Identify which cell holds the provided text, then report its [x, y] central coordinate. 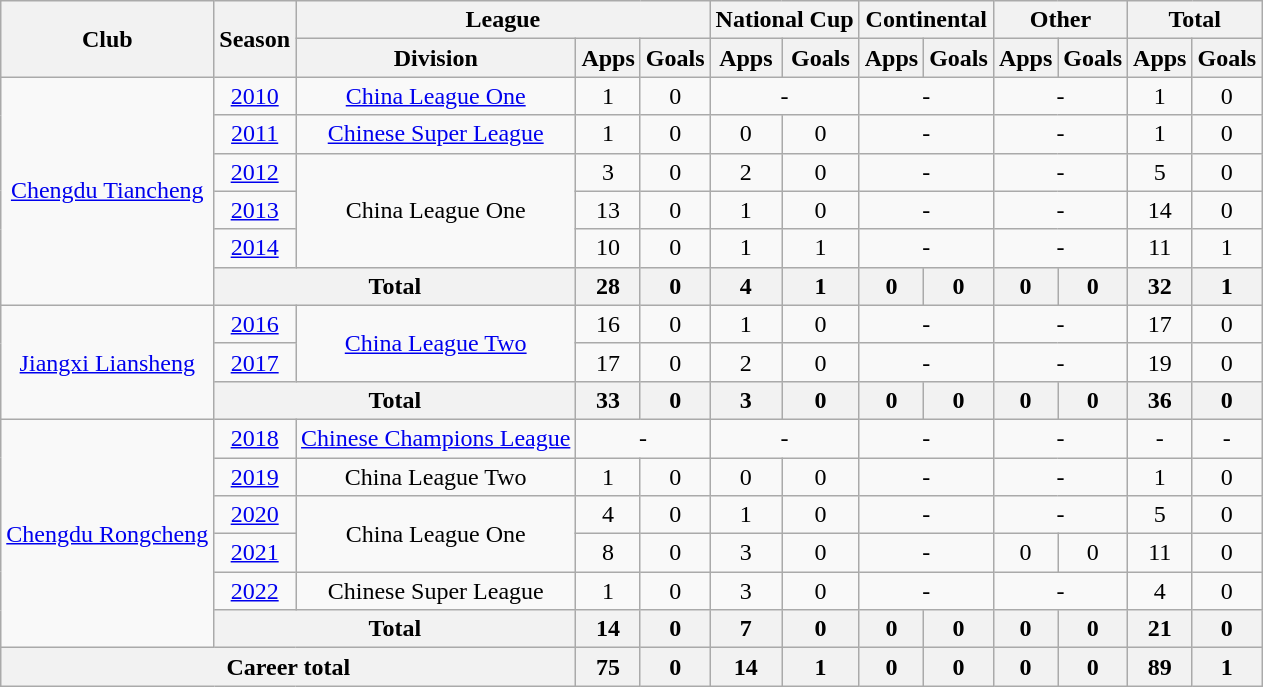
Season [255, 39]
2012 [255, 172]
Career total [288, 667]
Other [1060, 20]
33 [608, 400]
2017 [255, 362]
2020 [255, 515]
32 [1160, 286]
Chengdu Tiancheng [108, 191]
16 [608, 324]
National Cup [784, 20]
2014 [255, 248]
2013 [255, 210]
36 [1160, 400]
89 [1160, 667]
7 [746, 629]
Jiangxi Liansheng [108, 362]
Chengdu Rongcheng [108, 533]
2021 [255, 553]
2018 [255, 438]
2011 [255, 134]
Continental [926, 20]
2019 [255, 477]
13 [608, 210]
19 [1160, 362]
2016 [255, 324]
Division [436, 58]
8 [608, 553]
2010 [255, 96]
2022 [255, 591]
Chinese Champions League [436, 438]
75 [608, 667]
Club [108, 39]
10 [608, 248]
28 [608, 286]
League [504, 20]
21 [1160, 629]
